Pinpoint the cell where the given text exists, returning its [x, y] midpoint coordinate. 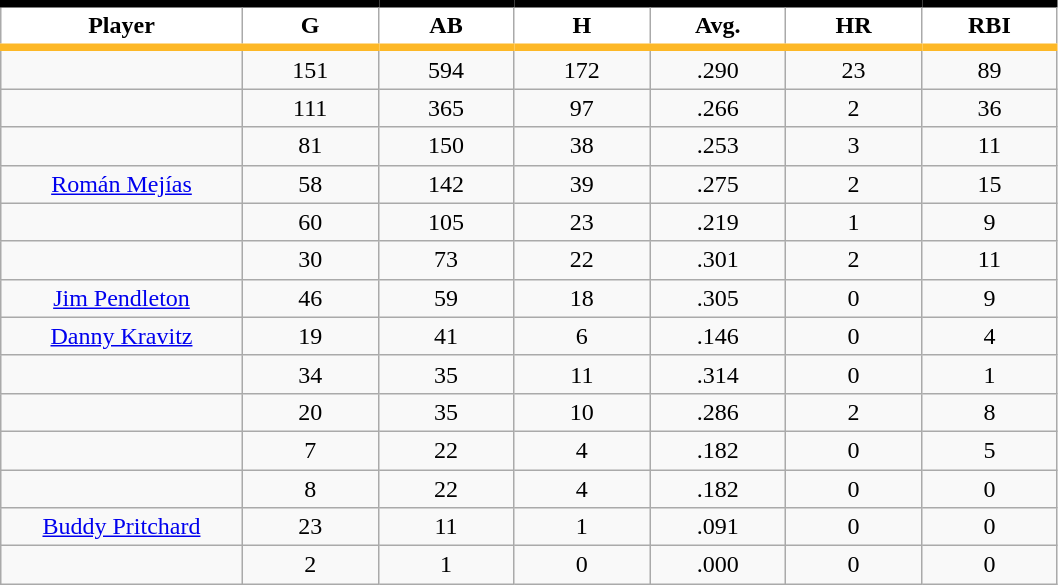
151 [310, 68]
.314 [718, 374]
HR [854, 26]
AB [446, 26]
142 [446, 184]
3 [854, 146]
15 [989, 184]
58 [310, 184]
.146 [718, 336]
Player [122, 26]
.290 [718, 68]
59 [446, 298]
172 [582, 68]
594 [446, 68]
111 [310, 108]
89 [989, 68]
81 [310, 146]
5 [989, 450]
34 [310, 374]
Buddy Pritchard [122, 527]
18 [582, 298]
Danny Kravitz [122, 336]
150 [446, 146]
Jim Pendleton [122, 298]
39 [582, 184]
.275 [718, 184]
G [310, 26]
Román Mejías [122, 184]
19 [310, 336]
7 [310, 450]
.253 [718, 146]
46 [310, 298]
6 [582, 336]
20 [310, 412]
365 [446, 108]
.301 [718, 260]
Avg. [718, 26]
.219 [718, 222]
RBI [989, 26]
105 [446, 222]
30 [310, 260]
.266 [718, 108]
.000 [718, 565]
73 [446, 260]
10 [582, 412]
97 [582, 108]
H [582, 26]
60 [310, 222]
41 [446, 336]
38 [582, 146]
.286 [718, 412]
.305 [718, 298]
36 [989, 108]
.091 [718, 527]
